Determine the (X, Y) coordinate at the center of the cell enclosing the given text.  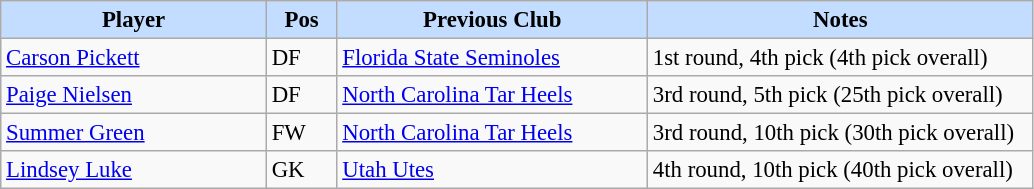
3rd round, 10th pick (30th pick overall) (841, 133)
Summer Green (134, 133)
3rd round, 5th pick (25th pick overall) (841, 95)
Lindsey Luke (134, 170)
Notes (841, 20)
Carson Pickett (134, 58)
Player (134, 20)
1st round, 4th pick (4th pick overall) (841, 58)
Previous Club (492, 20)
4th round, 10th pick (40th pick overall) (841, 170)
FW (302, 133)
Paige Nielsen (134, 95)
Utah Utes (492, 170)
GK (302, 170)
Florida State Seminoles (492, 58)
Pos (302, 20)
